Search for the cell housing the specified text and yield its (X, Y) center coordinate. 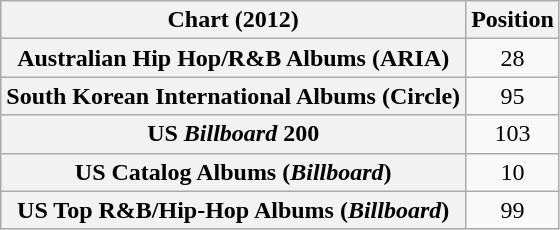
Australian Hip Hop/R&B Albums (ARIA) (234, 58)
US Catalog Albums (Billboard) (234, 172)
10 (513, 172)
South Korean International Albums (Circle) (234, 96)
99 (513, 210)
28 (513, 58)
US Billboard 200 (234, 134)
Chart (2012) (234, 20)
Position (513, 20)
95 (513, 96)
103 (513, 134)
US Top R&B/Hip-Hop Albums (Billboard) (234, 210)
